Scan for the cell matching the given text and deliver its [x, y] coordinate at center. 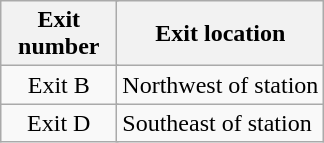
Northwest of station [220, 85]
Exit D [59, 123]
Exit location [220, 34]
Exit number [59, 34]
Southeast of station [220, 123]
Exit B [59, 85]
